Pinpoint the cell where the given text exists, returning its [X, Y] midpoint coordinate. 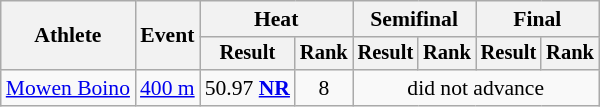
Event [168, 36]
Semifinal [414, 19]
Athlete [68, 36]
did not advance [476, 88]
Final [538, 19]
Heat [276, 19]
400 m [168, 88]
8 [324, 88]
Mowen Boino [68, 88]
50.97 NR [248, 88]
